Return the (X, Y) coordinate for the center point of the cell that contains the specified text.  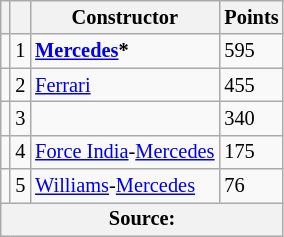
1 (20, 51)
Points (251, 17)
595 (251, 51)
Source: (142, 219)
175 (251, 152)
455 (251, 85)
Ferrari (124, 85)
Mercedes* (124, 51)
340 (251, 118)
Force India-Mercedes (124, 152)
Constructor (124, 17)
76 (251, 186)
3 (20, 118)
Williams-Mercedes (124, 186)
4 (20, 152)
5 (20, 186)
2 (20, 85)
